From the cell containing the given text, extract its center point as (X, Y) coordinate. 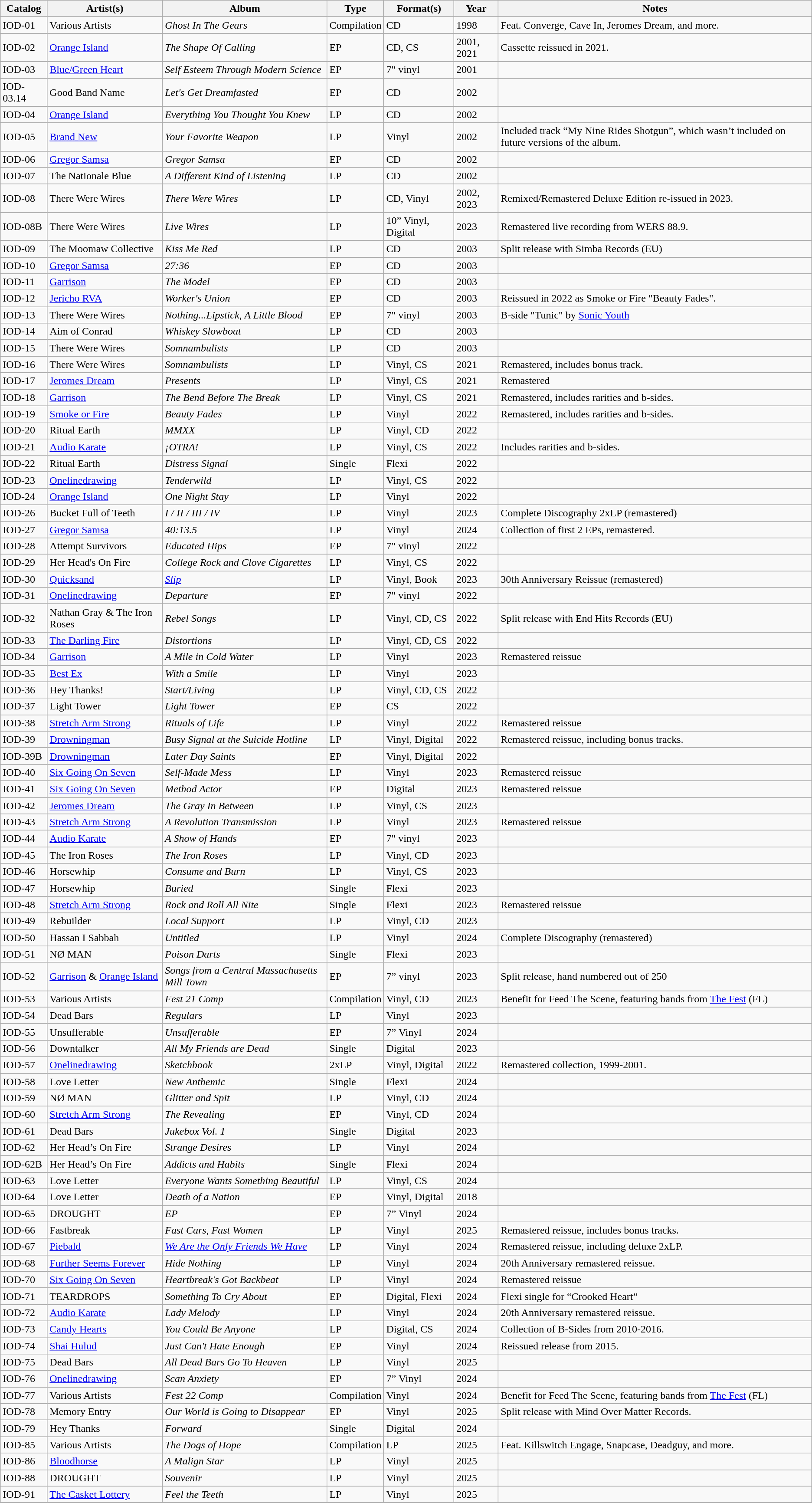
IOD-29 (24, 563)
CS (419, 706)
Self Esteem Through Modern Science (245, 70)
IOD-51 (24, 954)
Downtalker (105, 1048)
Whiskey Slowboat (245, 331)
Just Can't Hate Enough (245, 1345)
A Revolution Transmission (245, 822)
IOD-34 (24, 657)
Bucket Full of Teeth (105, 513)
Something To Cry About (245, 1296)
The Nationale Blue (105, 176)
IOD-75 (24, 1362)
IOD-11 (24, 282)
IOD-61 (24, 1131)
2018 (476, 1197)
IOD-35 (24, 673)
IOD-70 (24, 1280)
IOD-08 (24, 198)
Heartbreak's Got Backbeat (245, 1280)
IOD-38 (24, 723)
With a Smile (245, 673)
IOD-56 (24, 1048)
IOD-45 (24, 855)
Reissued release from 2015. (655, 1345)
Souvenir (245, 1478)
Rebel Songs (245, 618)
Further Seems Forever (105, 1263)
Split release with Simba Records (EU) (655, 249)
IOD-54 (24, 1015)
MMXX (245, 430)
Ghost In The Gears (245, 25)
Rituals of Life (245, 723)
The Moomaw Collective (105, 249)
IOD-05 (24, 137)
The Darling Fire (105, 640)
Complete Discography 2xLP (remastered) (655, 513)
Hassan I Sabbah (105, 938)
Songs from a Central Massachusetts Mill Town (245, 976)
IOD-63 (24, 1181)
Tenderwild (245, 480)
IOD-37 (24, 706)
Local Support (245, 921)
Fast Cars, Fast Women (245, 1230)
27:36 (245, 265)
Fastbreak (105, 1230)
IOD-14 (24, 331)
IOD-79 (24, 1428)
Attempt Survivors (105, 546)
Departure (245, 596)
IOD-08B (24, 226)
Aim of Conrad (105, 331)
Hide Nothing (245, 1263)
Start/Living (245, 690)
IOD-01 (24, 25)
IOD-20 (24, 430)
Includes rarities and b-sides. (655, 447)
Split release with End Hits Records (EU) (655, 618)
2001 (476, 70)
Hey Thanks! (105, 690)
Death of a Nation (245, 1197)
Remastered collection, 1999-2001. (655, 1065)
Beauty Fades (245, 414)
IOD-40 (24, 772)
IOD-66 (24, 1230)
IOD-68 (24, 1263)
CD, CS (419, 48)
2001, 2021 (476, 48)
IOD-85 (24, 1445)
IOD-30 (24, 579)
IOD-71 (24, 1296)
IOD-39B (24, 756)
The Gray In Between (245, 806)
IOD-65 (24, 1214)
IOD-31 (24, 596)
IOD-62 (24, 1148)
IOD-03 (24, 70)
The Shape Of Calling (245, 48)
IOD-33 (24, 640)
Scan Anxiety (245, 1379)
Sketchbook (245, 1065)
Lady Melody (245, 1313)
Catalog (24, 9)
1998 (476, 25)
IOD-24 (24, 496)
Self-Made Mess (245, 772)
IOD-12 (24, 299)
Year (476, 9)
IOD-19 (24, 414)
IOD-67 (24, 1247)
IOD-48 (24, 905)
IOD-44 (24, 839)
Feat. Killswitch Engage, Snapcase, Deadguy, and more. (655, 1445)
IOD-74 (24, 1345)
Split release, hand numbered out of 250 (655, 976)
Digital, Flexi (419, 1296)
New Anthemic (245, 1082)
IOD-58 (24, 1082)
Quicksand (105, 579)
IOD-23 (24, 480)
Buried (245, 888)
Educated Hips (245, 546)
A Different Kind of Listening (245, 176)
IOD-22 (24, 463)
IOD-09 (24, 249)
Album (245, 9)
The Bend Before The Break (245, 397)
Nathan Gray & The Iron Roses (105, 618)
Jukebox Vol. 1 (245, 1131)
Brand New (105, 137)
IOD-72 (24, 1313)
IOD-28 (24, 546)
Fest 22 Comp (245, 1395)
Remastered, includes bonus track. (655, 364)
Feat. Converge, Cave In, Jeromes Dream, and more. (655, 25)
IOD-53 (24, 999)
Kiss Me Red (245, 249)
Reissued in 2022 as Smoke or Fire "Beauty Fades". (655, 299)
Garrison & Orange Island (105, 976)
Rebuilder (105, 921)
IOD-42 (24, 806)
Remixed/Remastered Deluxe Edition re-issued in 2023. (655, 198)
Type (356, 9)
Consume and Burn (245, 872)
IOD-10 (24, 265)
Busy Signal at the Suicide Hotline (245, 739)
Glitter and Spit (245, 1098)
IOD-27 (24, 530)
Good Band Name (105, 92)
A Malign Star (245, 1461)
IOD-07 (24, 176)
Format(s) (419, 9)
Distress Signal (245, 463)
Later Day Saints (245, 756)
Everything You Thought You Knew (245, 115)
Your Favorite Weapon (245, 137)
Collection of first 2 EPs, remastered. (655, 530)
IOD-06 (24, 159)
Piebald (105, 1247)
Shai Hulud (105, 1345)
IOD-77 (24, 1395)
The Revealing (245, 1115)
IOD-59 (24, 1098)
Hey Thanks (105, 1428)
IOD-76 (24, 1379)
Remastered reissue, including bonus tracks. (655, 739)
IOD-18 (24, 397)
Remastered reissue, including deluxe 2xLP. (655, 1247)
Untitled (245, 938)
IOD-13 (24, 315)
Live Wires (245, 226)
Strange Desires (245, 1148)
Remastered (655, 381)
Worker's Union (245, 299)
IOD-91 (24, 1494)
Collection of B-Sides from 2010-2016. (655, 1329)
Complete Discography (remastered) (655, 938)
Notes (655, 9)
Feel the Teeth (245, 1494)
Presents (245, 381)
IOD-26 (24, 513)
Everyone Wants Something Beautiful (245, 1181)
Rock and Roll All Nite (245, 905)
I / II / III / IV (245, 513)
Cassette reissued in 2021. (655, 48)
IOD-86 (24, 1461)
Poison Darts (245, 954)
A Show of Hands (245, 839)
Slip (245, 579)
IOD-46 (24, 872)
IOD-36 (24, 690)
Digital, CS (419, 1329)
2xLP (356, 1065)
IOD-43 (24, 822)
You Could Be Anyone (245, 1329)
IOD-64 (24, 1197)
The Casket Lottery (105, 1494)
IOD-02 (24, 48)
¡OTRA! (245, 447)
Flexi single for “Crooked Heart” (655, 1296)
IOD-55 (24, 1032)
All My Friends are Dead (245, 1048)
IOD-62B (24, 1164)
IOD-73 (24, 1329)
Split release with Mind Over Matter Records. (655, 1412)
The Dogs of Hope (245, 1445)
Addicts and Habits (245, 1164)
One Night Stay (245, 496)
IOD-88 (24, 1478)
CD, Vinyl (419, 198)
30th Anniversary Reissue (remastered) (655, 579)
IOD-16 (24, 364)
10” Vinyl, Digital (419, 226)
Forward (245, 1428)
IOD-21 (24, 447)
IOD-32 (24, 618)
B-side "Tunic" by Sonic Youth (655, 315)
IOD-04 (24, 115)
Artist(s) (105, 9)
Remastered reissue, includes bonus tracks. (655, 1230)
IOD-17 (24, 381)
Smoke or Fire (105, 414)
IOD-39 (24, 739)
IOD-50 (24, 938)
Candy Hearts (105, 1329)
Nothing...Lipstick, A Little Blood (245, 315)
Distortions (245, 640)
7” vinyl (419, 976)
IOD-60 (24, 1115)
40:13.5 (245, 530)
We Are the Only Friends We Have (245, 1247)
Included track “My Nine Rides Shotgun”, which wasn’t included on future versions of the album. (655, 137)
TEARDROPS (105, 1296)
IOD-57 (24, 1065)
Memory Entry (105, 1412)
IOD-78 (24, 1412)
Fest 21 Comp (245, 999)
College Rock and Clove Cigarettes (245, 563)
All Dead Bars Go To Heaven (245, 1362)
Best Ex (105, 673)
2002, 2023 (476, 198)
Our World is Going to Disappear (245, 1412)
IOD-49 (24, 921)
IOD-03.14 (24, 92)
IOD-15 (24, 348)
Jericho RVA (105, 299)
IOD-47 (24, 888)
IOD-41 (24, 789)
Blue/Green Heart (105, 70)
Regulars (245, 1015)
Let's Get Dreamfasted (245, 92)
Bloodhorse (105, 1461)
A Mile in Cold Water (245, 657)
Method Actor (245, 789)
Her Head's On Fire (105, 563)
Remastered live recording from WERS 88.9. (655, 226)
Vinyl, Book (419, 579)
The Model (245, 282)
IOD-52 (24, 976)
